For the text-containing cell, return its midpoint in [X, Y] coordinate format. 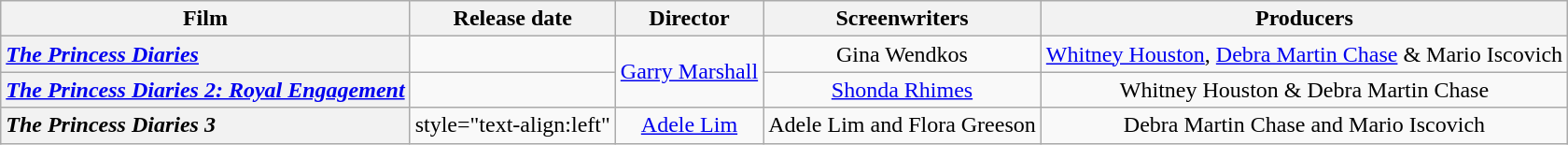
Producers [1304, 19]
Director [689, 19]
Garry Marshall [689, 72]
style="text-align:left" [512, 125]
Whitney Houston, Debra Martin Chase & Mario Iscovich [1304, 54]
Film [205, 19]
Shonda Rhimes [903, 90]
Gina Wendkos [903, 54]
The Princess Diaries [205, 54]
Adele Lim and Flora Greeson [903, 125]
Screenwriters [903, 19]
Whitney Houston & Debra Martin Chase [1304, 90]
The Princess Diaries 2: Royal Engagement [205, 90]
Debra Martin Chase and Mario Iscovich [1304, 125]
The Princess Diaries 3 [205, 125]
Release date [512, 19]
Adele Lim [689, 125]
